Find where the given text appears and provide that cell's center as (x, y) coordinate. 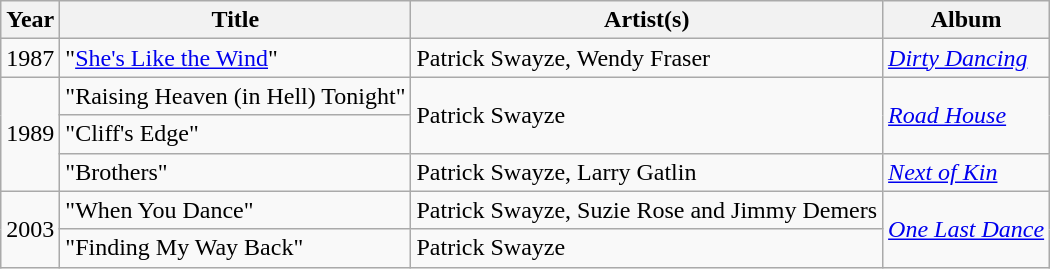
Patrick Swayze, Larry Gatlin (647, 172)
Road House (966, 115)
2003 (30, 229)
One Last Dance (966, 229)
Title (236, 20)
Next of Kin (966, 172)
Dirty Dancing (966, 58)
Year (30, 20)
"Raising Heaven (in Hell) Tonight" (236, 96)
"Cliff's Edge" (236, 134)
Artist(s) (647, 20)
1987 (30, 58)
Album (966, 20)
"When You Dance" (236, 210)
1989 (30, 134)
"Brothers" (236, 172)
Patrick Swayze, Suzie Rose and Jimmy Demers (647, 210)
"She's Like the Wind" (236, 58)
Patrick Swayze, Wendy Fraser (647, 58)
"Finding My Way Back" (236, 248)
